Capture the cell that displays the provided text and extract its [x, y] central coordinate. 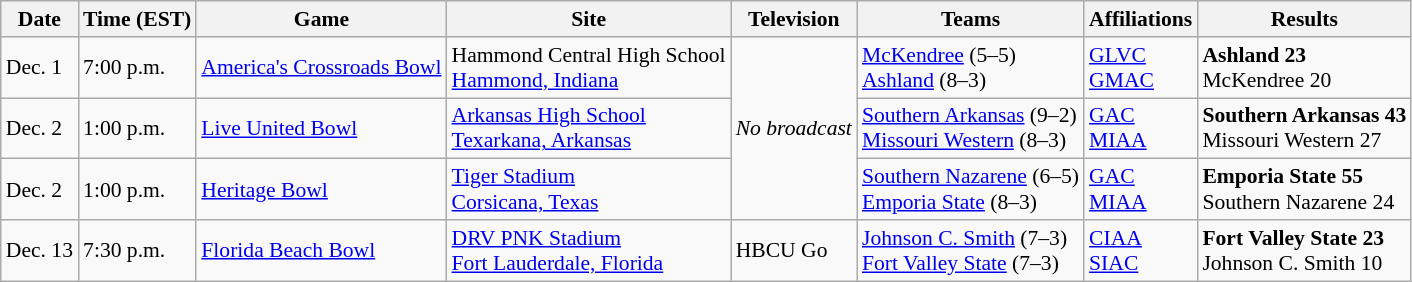
America's Crossroads Bowl [321, 68]
Live United Bowl [321, 128]
Site [589, 19]
GLVCGMAC [1140, 68]
Heritage Bowl [321, 190]
Southern Arkansas 43Missouri Western 27 [1304, 128]
Dec. 13 [40, 250]
Affiliations [1140, 19]
No broadcast [794, 128]
Ashland 23McKendree 20 [1304, 68]
Teams [970, 19]
Fort Valley State 23Johnson C. Smith 10 [1304, 250]
7:30 p.m. [137, 250]
Television [794, 19]
McKendree (5–5)Ashland (8–3) [970, 68]
Southern Arkansas (9–2)Missouri Western (8–3) [970, 128]
Hammond Central High SchoolHammond, Indiana [589, 68]
CIAASIAC [1140, 250]
Arkansas High SchoolTexarkana, Arkansas [589, 128]
Southern Nazarene (6–5)Emporia State (8–3) [970, 190]
Game [321, 19]
Johnson C. Smith (7–3)Fort Valley State (7–3) [970, 250]
Tiger StadiumCorsicana, Texas [589, 190]
Dec. 1 [40, 68]
Date [40, 19]
DRV PNK StadiumFort Lauderdale, Florida [589, 250]
7:00 p.m. [137, 68]
Time (EST) [137, 19]
Florida Beach Bowl [321, 250]
Results [1304, 19]
HBCU Go [794, 250]
Emporia State 55Southern Nazarene 24 [1304, 190]
